Scan for the cell matching the given text and deliver its [x, y] coordinate at center. 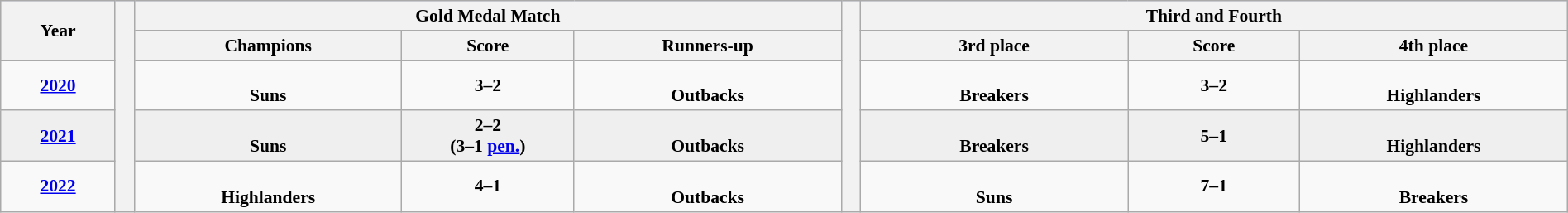
Year [58, 30]
Champions [268, 46]
2020 [58, 85]
2–2(3–1 pen.) [488, 136]
4th place [1434, 46]
2021 [58, 136]
Runners-up [708, 46]
7–1 [1214, 187]
2022 [58, 187]
4–1 [488, 187]
Third and Fourth [1214, 16]
5–1 [1214, 136]
Gold Medal Match [488, 16]
3rd place [994, 46]
